Return the (X, Y) coordinate for the center point of the cell that contains the specified text.  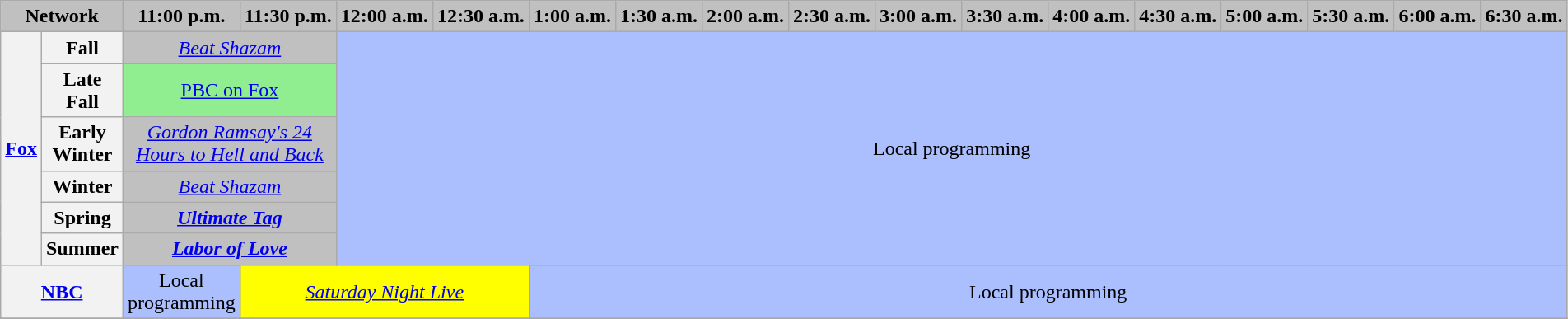
11:00 p.m. (182, 16)
Ultimate Tag (231, 218)
2:00 a.m. (744, 16)
Fox (21, 148)
PBC on Fox (231, 91)
12:00 a.m. (384, 16)
5:30 a.m. (1351, 16)
4:00 a.m. (1092, 16)
Network (63, 16)
4:30 a.m. (1178, 16)
Summer (82, 249)
6:00 a.m. (1438, 16)
Late Fall (82, 91)
3:30 a.m. (1005, 16)
Saturday Night Live (384, 292)
Fall (82, 48)
2:30 a.m. (832, 16)
Winter (82, 186)
12:30 a.m. (481, 16)
Labor of Love (231, 249)
NBC (63, 292)
5:00 a.m. (1265, 16)
3:00 a.m. (919, 16)
1:30 a.m. (659, 16)
6:30 a.m. (1524, 16)
Early Winter (82, 143)
Spring (82, 218)
11:30 p.m. (288, 16)
1:00 a.m. (572, 16)
Gordon Ramsay's 24 Hours to Hell and Back (231, 143)
